Capture the cell that displays the provided text and extract its [X, Y] central coordinate. 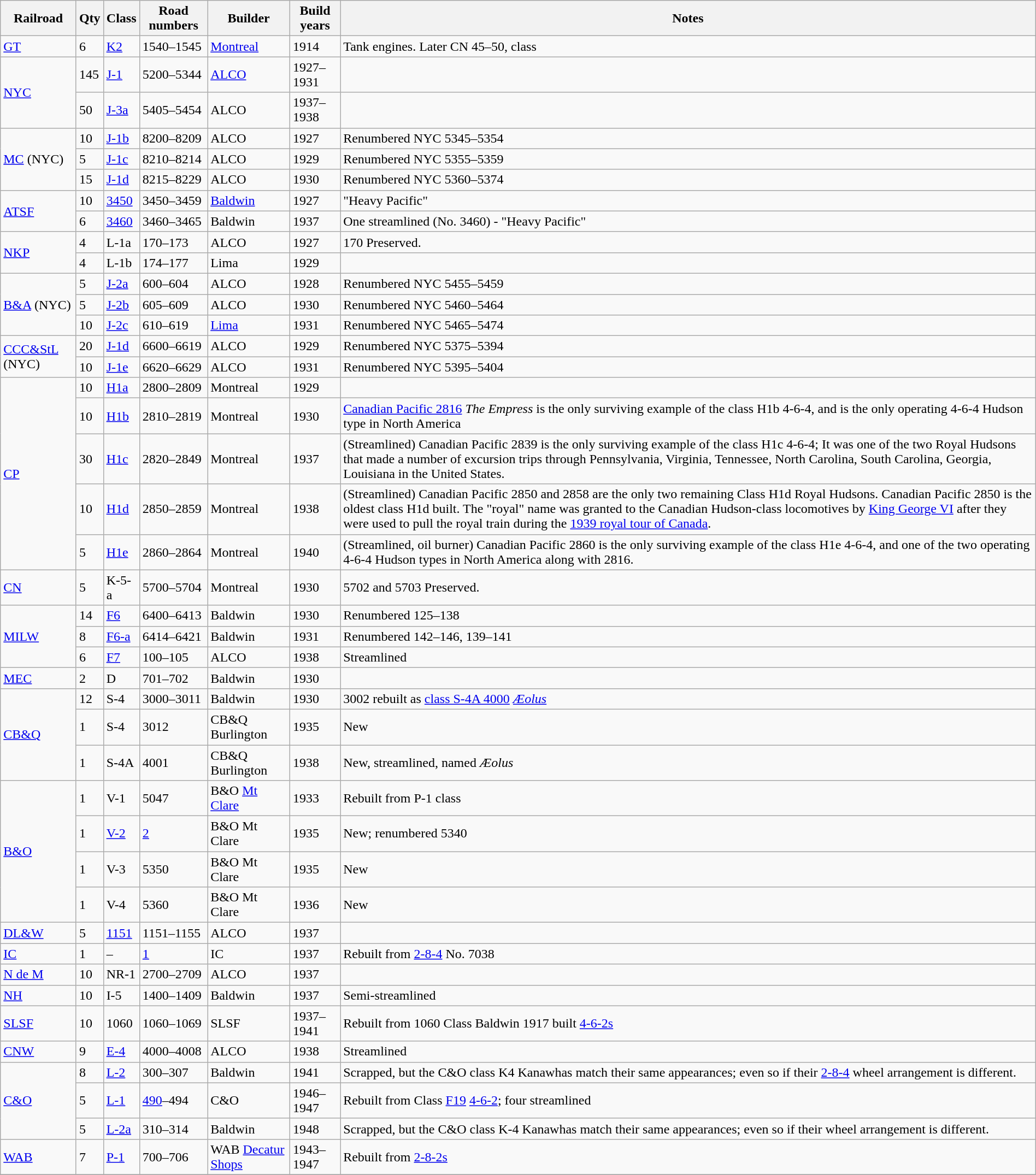
15 [90, 180]
Renumbered NYC 5345–5354 [688, 138]
2700–2709 [173, 975]
E-4 [121, 1052]
Builder [249, 19]
Canadian Pacific 2816 The Empress is the only surviving example of the class H1b 4-6-4, and is the only operating 4-6-4 Hudson type in North America [688, 416]
– [121, 954]
J-2b [121, 304]
3460–3465 [173, 221]
1948 [315, 1129]
1928 [315, 284]
B&A (NYC) [38, 304]
Road numbers [173, 19]
CN [38, 588]
Railroad [38, 19]
14 [90, 616]
V-4 [121, 905]
Semi-streamlined [688, 995]
J-1c [121, 159]
Notes [688, 19]
K2 [121, 46]
50 [90, 110]
J-2c [121, 326]
GT [38, 46]
NKP [38, 252]
6620–6629 [173, 367]
Renumbered NYC 5460–5464 [688, 304]
170 Preserved. [688, 242]
N de M [38, 975]
Rebuilt from Class F19 4-6-2; four streamlined [688, 1100]
20 [90, 346]
3450 [121, 200]
H1e [121, 552]
J-2a [121, 284]
Renumbered NYC 5355–5359 [688, 159]
Renumbered 142–146, 139–141 [688, 636]
Renumbered NYC 5455–5459 [688, 284]
8200–8209 [173, 138]
D [121, 678]
1914 [315, 46]
H1c [121, 459]
9 [90, 1052]
6414–6421 [173, 636]
1927–1931 [315, 74]
1400–1409 [173, 995]
30 [90, 459]
L-1 [121, 1100]
12 [90, 699]
300–307 [173, 1072]
Tank engines. Later CN 45–50, class [688, 46]
CNW [38, 1052]
S-4A [121, 763]
1540–1545 [173, 46]
F7 [121, 657]
Renumbered NYC 5395–5404 [688, 367]
3000–3011 [173, 699]
ATSF [38, 211]
V-3 [121, 870]
Qty [90, 19]
1937–1938 [315, 110]
7 [90, 1157]
V-2 [121, 834]
5047 [173, 799]
B&O [38, 852]
F6-a [121, 636]
Class [121, 19]
P-1 [121, 1157]
3012 [173, 727]
J-3a [121, 110]
3460 [121, 221]
8215–8229 [173, 180]
Rebuilt from 2-8-2s [688, 1157]
NYC [38, 92]
Renumbered 125–138 [688, 616]
3002 rebuilt as class S-4A 4000 Æolus [688, 699]
K-5-a [121, 588]
New; renumbered 5340 [688, 834]
6400–6413 [173, 616]
1941 [315, 1072]
Renumbered NYC 5375–5394 [688, 346]
610–619 [173, 326]
100–105 [173, 657]
Renumbered NYC 5360–5374 [688, 180]
Scrapped, but the C&O class K-4 Kanawhas match their same appearances; even so if their wheel arrangement is different. [688, 1129]
NH [38, 995]
V-1 [121, 799]
I-5 [121, 995]
145 [90, 74]
1060–1069 [173, 1024]
5702 and 5703 Preserved. [688, 588]
170–173 [173, 242]
310–314 [173, 1129]
L-2a [121, 1129]
4001 [173, 763]
CCC&StL (NYC) [38, 357]
Rebuilt from 1060 Class Baldwin 1917 built 4-6-2s [688, 1024]
2810–2819 [173, 416]
CB&Q [38, 734]
H1a [121, 388]
1937–1941 [315, 1024]
2800–2809 [173, 388]
1936 [315, 905]
5360 [173, 905]
"Heavy Pacific" [688, 200]
Rebuilt from 2-8-4 No. 7038 [688, 954]
L-1b [121, 263]
MEC [38, 678]
490–494 [173, 1100]
Renumbered NYC 5465–5474 [688, 326]
5200–5344 [173, 74]
CP [38, 474]
8210–8214 [173, 159]
605–609 [173, 304]
MILW [38, 636]
1933 [315, 799]
Rebuilt from P-1 class [688, 799]
5700–5704 [173, 588]
4000–4008 [173, 1052]
600–604 [173, 284]
1943–1947 [315, 1157]
1060 [121, 1024]
1946–1947 [315, 1100]
Scrapped, but the C&O class K4 Kanawhas match their same appearances; even so if their 2-8-4 wheel arrangement is different. [688, 1072]
NR-1 [121, 975]
H1d [121, 509]
6600–6619 [173, 346]
New, streamlined, named Æolus [688, 763]
WAB [38, 1157]
1151–1155 [173, 933]
5405–5454 [173, 110]
MC (NYC) [38, 159]
701–702 [173, 678]
DL&W [38, 933]
2850–2859 [173, 509]
L-1a [121, 242]
F6 [121, 616]
174–177 [173, 263]
J-1b [121, 138]
L-2 [121, 1072]
J-1 [121, 74]
2820–2849 [173, 459]
One streamlined (No. 3460) - "Heavy Pacific" [688, 221]
Build years [315, 19]
700–706 [173, 1157]
1940 [315, 552]
H1b [121, 416]
5350 [173, 870]
1151 [121, 933]
J-1e [121, 367]
2860–2864 [173, 552]
WAB Decatur Shops [249, 1157]
3450–3459 [173, 200]
